Find where the given text appears and provide that cell's center as (X, Y) coordinate. 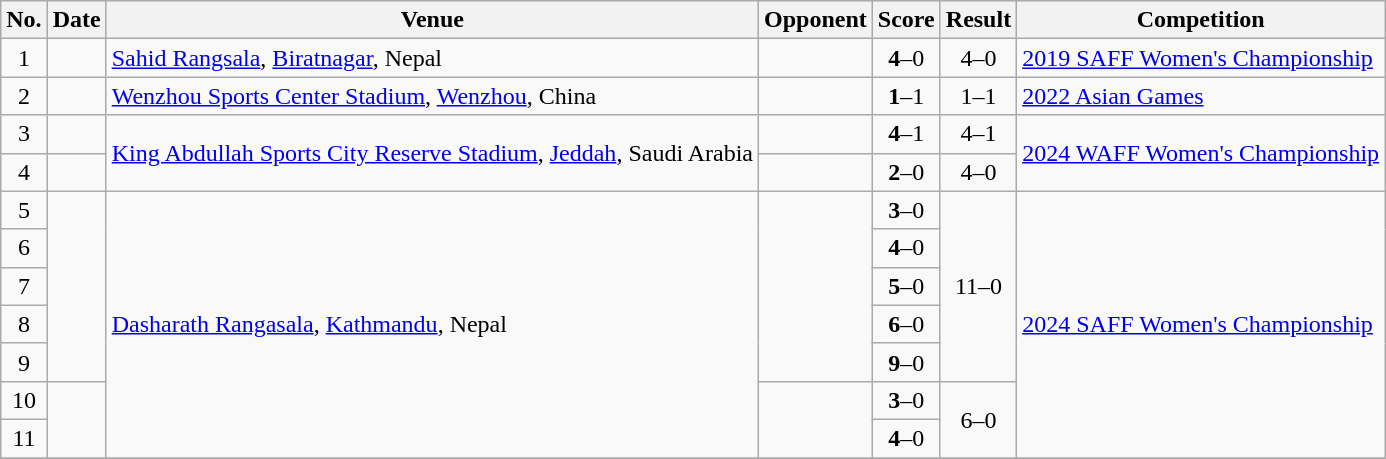
King Abdullah Sports City Reserve Stadium, Jeddah, Saudi Arabia (432, 153)
9 (24, 362)
Sahid Rangsala, Biratnagar, Nepal (432, 58)
9–0 (906, 362)
No. (24, 20)
5–0 (906, 286)
8 (24, 324)
11–0 (978, 286)
Dasharath Rangasala, Kathmandu, Nepal (432, 324)
Result (978, 20)
10 (24, 400)
1 (24, 58)
2019 SAFF Women's Championship (1201, 58)
Opponent (816, 20)
2024 SAFF Women's Championship (1201, 324)
Date (76, 20)
2 (24, 96)
2–0 (906, 172)
6 (24, 248)
Competition (1201, 20)
Wenzhou Sports Center Stadium, Wenzhou, China (432, 96)
2022 Asian Games (1201, 96)
3 (24, 134)
11 (24, 438)
7 (24, 286)
4 (24, 172)
5 (24, 210)
Venue (432, 20)
2024 WAFF Women's Championship (1201, 153)
Score (906, 20)
